Detect which cell encompasses the target text, then output its [X, Y] center coordinate. 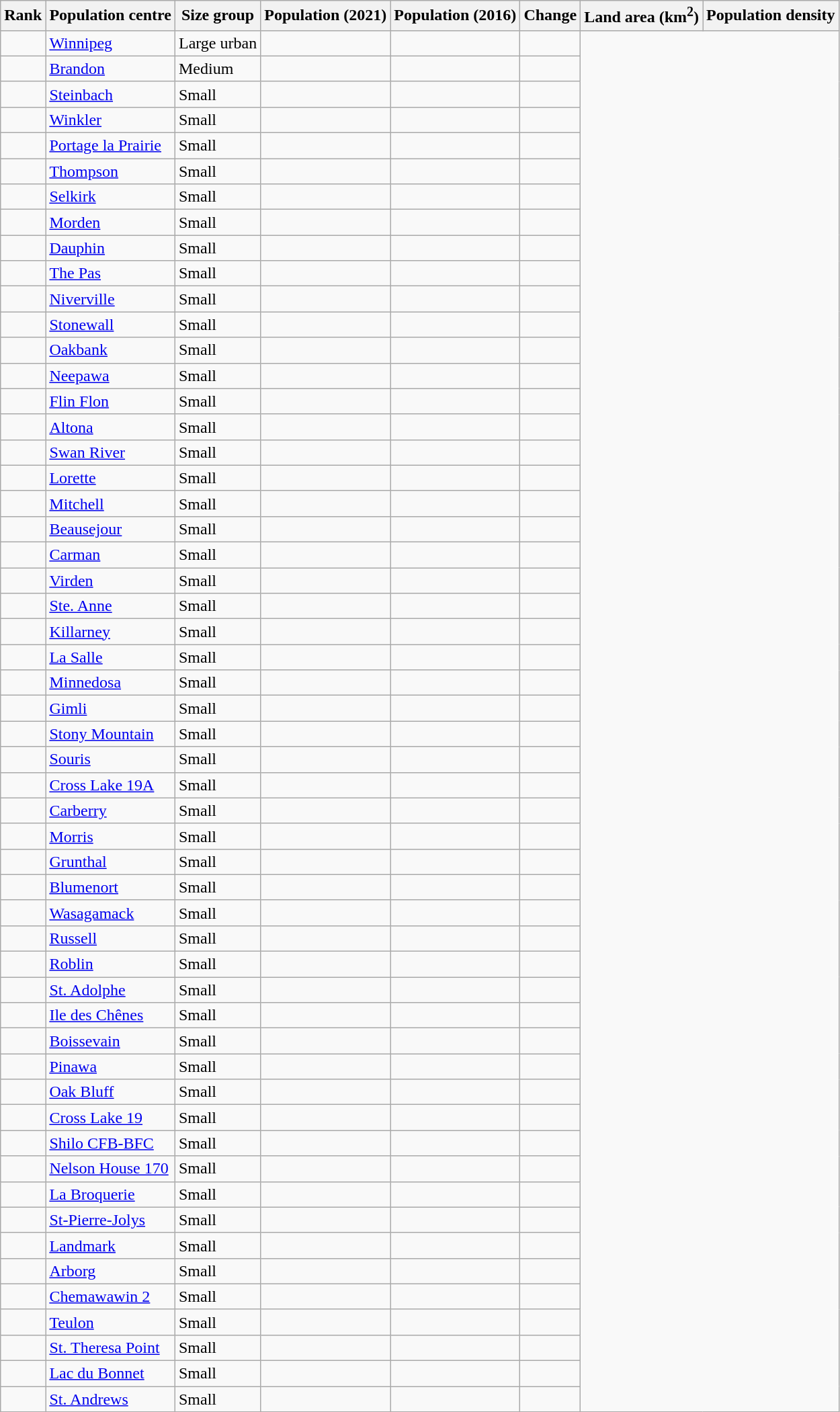
Flin Flon [110, 401]
Population density [771, 16]
Population (2016) [456, 16]
St-Pierre-Jolys [110, 1220]
Land area (km2) [642, 16]
St. Andrews [110, 1399]
Winnipeg [110, 43]
Altona [110, 427]
Blumenort [110, 887]
Large urban [218, 43]
Pinawa [110, 1067]
Carberry [110, 811]
St. Theresa Point [110, 1347]
Cross Lake 19A [110, 785]
Medium [218, 69]
La Salle [110, 657]
Stony Mountain [110, 734]
Boissevain [110, 1041]
Oak Bluff [110, 1092]
Mitchell [110, 503]
Chemawawin 2 [110, 1296]
Population (2021) [325, 16]
Ste. Anne [110, 606]
Dauphin [110, 248]
Shilo CFB-BFC [110, 1143]
Landmark [110, 1245]
Killarney [110, 632]
Ile des Chênes [110, 1015]
Carman [110, 555]
Minnedosa [110, 683]
Arborg [110, 1271]
Gimli [110, 708]
Steinbach [110, 94]
Oakbank [110, 350]
The Pas [110, 274]
Russell [110, 938]
Nelson House 170 [110, 1169]
Swan River [110, 452]
Thompson [110, 171]
Roblin [110, 964]
Grunthal [110, 862]
Lac du Bonnet [110, 1374]
Change [550, 16]
Neepawa [110, 376]
Lorette [110, 478]
Brandon [110, 69]
Selkirk [110, 197]
Portage la Prairie [110, 146]
Wasagamack [110, 913]
Niverville [110, 299]
Morris [110, 836]
Winkler [110, 120]
Stonewall [110, 325]
Virden [110, 581]
La Broquerie [110, 1194]
Population centre [110, 16]
St. Adolphe [110, 990]
Rank [23, 16]
Souris [110, 759]
Teulon [110, 1322]
Size group [218, 16]
Cross Lake 19 [110, 1118]
Beausejour [110, 529]
Morden [110, 222]
